Capture the cell that displays the provided text and extract its (X, Y) central coordinate. 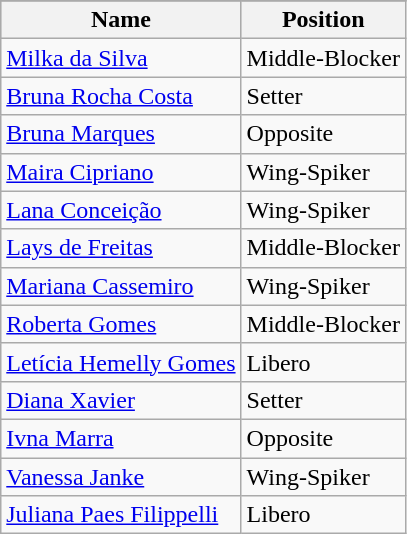
Vanessa Janke (121, 477)
Ivna Marra (121, 438)
Bruna Marques (121, 134)
Lays de Freitas (121, 248)
Lana Conceição (121, 210)
Roberta Gomes (121, 324)
Name (121, 20)
Mariana Cassemiro (121, 286)
Position (323, 20)
Maira Cipriano (121, 172)
Letícia Hemelly Gomes (121, 362)
Milka da Silva (121, 58)
Juliana Paes Filippelli (121, 515)
Diana Xavier (121, 400)
Bruna Rocha Costa (121, 96)
